Search for the cell housing the specified text and yield its (x, y) center coordinate. 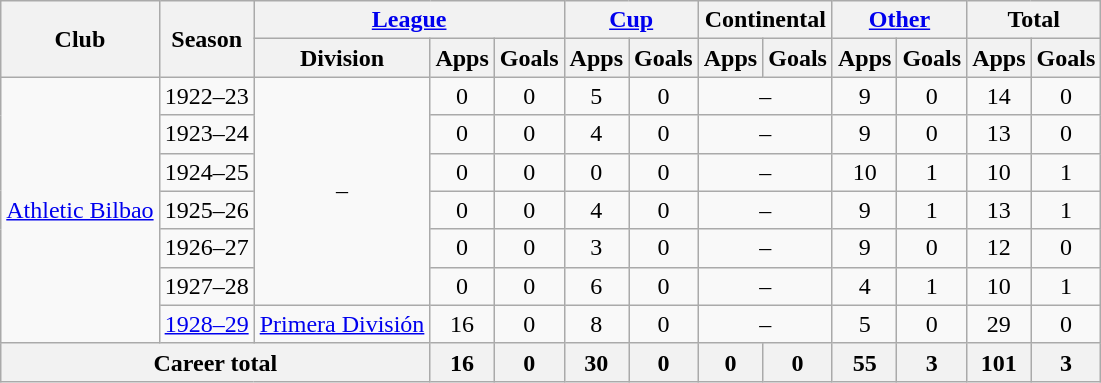
14 (999, 96)
29 (999, 324)
1924–25 (206, 172)
Cup (631, 20)
Primera División (342, 324)
Career total (216, 362)
1925–26 (206, 210)
1922–23 (206, 96)
6 (596, 286)
1923–24 (206, 134)
1926–27 (206, 248)
12 (999, 248)
Continental (765, 20)
League (409, 20)
1927–28 (206, 286)
8 (596, 324)
Athletic Bilbao (80, 210)
101 (999, 362)
30 (596, 362)
Season (206, 39)
55 (864, 362)
1928–29 (206, 324)
Club (80, 39)
Division (342, 58)
Total (1034, 20)
Other (899, 20)
